Determine the (X, Y) coordinate at the center of the cell enclosing the given text.  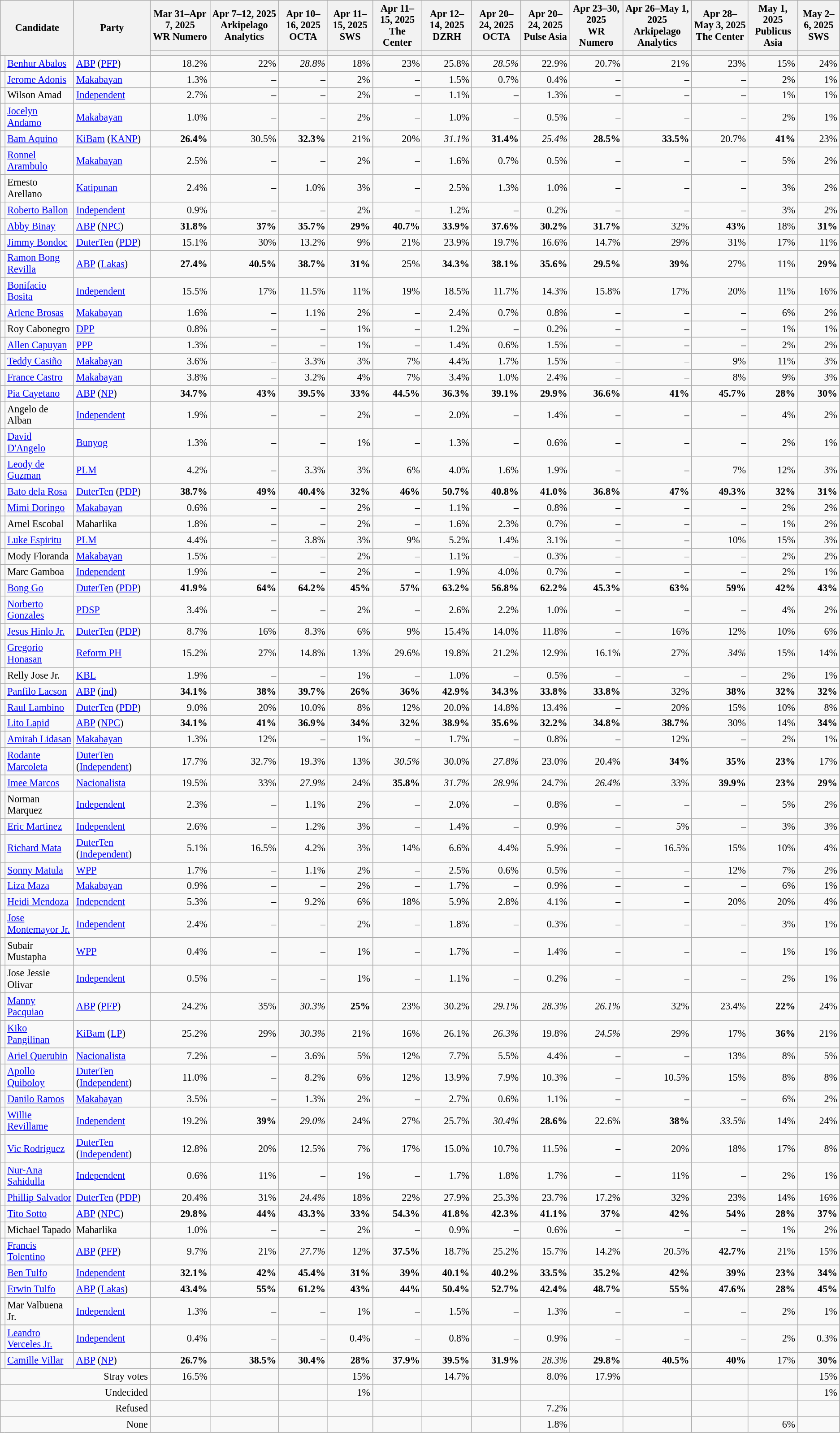
36.3% (447, 393)
21.2% (497, 654)
41.8% (447, 1214)
27.8% (497, 761)
8.0% (545, 1377)
Leody de Guzman (39, 470)
Mar 31–Apr 7, 2025WR Numero (180, 25)
35.7% (303, 226)
9.7% (180, 1251)
30.0% (447, 761)
David D'Angelo (39, 443)
Candidate (37, 28)
63% (657, 588)
32.7% (244, 761)
35.8% (397, 783)
Bam Aquino (39, 139)
Gregorio Honasan (39, 654)
Apollo Quiboloy (39, 1078)
10.0% (303, 707)
Erwin Tulfo (39, 1289)
Apr 7–12, 2025Arkipelago Analytics (244, 25)
15.1% (180, 242)
41.0% (545, 492)
57% (397, 588)
Mimi Doringo (39, 508)
11.8% (545, 632)
20.0% (447, 707)
29.9% (545, 393)
29.1% (497, 1006)
32.1% (180, 1273)
50.4% (447, 1289)
19.7% (497, 242)
31.9% (497, 1360)
Pia Cayetano (39, 393)
4.1% (545, 902)
18.5% (447, 291)
24.5% (596, 1034)
42.4% (545, 1289)
Danilo Ramos (39, 1099)
31.8% (180, 226)
35.2% (596, 1273)
8.7% (180, 632)
Kiko Pangilinan (39, 1034)
16.1% (596, 654)
45.7% (720, 393)
Jocelyn Andamo (39, 117)
Mar Valbuena Jr. (39, 1311)
14.2% (596, 1251)
22.9% (545, 63)
18.2% (180, 63)
31.1% (447, 139)
Jose Montemayor Jr. (39, 923)
61.2% (303, 1289)
8.3% (303, 632)
11.0% (180, 1078)
40.2% (497, 1273)
Angelo de Alban (39, 415)
Imee Marcos (39, 783)
12.9% (545, 654)
Bong Go (39, 588)
11.7% (497, 291)
9.0% (180, 707)
Vic Rodriguez (39, 1148)
Apr 10–16, 2025OCTA (303, 25)
7.7% (447, 1056)
Eric Martinez (39, 827)
63.2% (447, 588)
Arnel Escobal (39, 524)
9.2% (303, 902)
PPP (112, 345)
14.0% (497, 632)
16.6% (545, 242)
13.4% (545, 707)
Ramon Bong Revilla (39, 264)
40.7% (397, 226)
42.7% (720, 1251)
14.3% (545, 291)
10.5% (657, 1078)
47.6% (720, 1289)
Panfilo Lacson (39, 691)
Teddy Casiño (39, 361)
41.1% (545, 1214)
54% (720, 1214)
39.7% (303, 691)
Lito Lapid (39, 723)
17.2% (596, 1198)
36.9% (303, 723)
KBL (112, 675)
62.2% (545, 588)
28.6% (545, 1121)
40% (720, 1360)
Ariel Querubin (39, 1056)
29.6% (397, 654)
34.7% (180, 393)
25.4% (545, 139)
France Castro (39, 377)
26.7% (180, 1360)
48.7% (596, 1289)
38.9% (447, 723)
40.8% (497, 492)
Leandro Verceles Jr. (39, 1338)
Jesus Hinlo Jr. (39, 632)
22.6% (596, 1121)
Apr 28–May 3, 2025The Center (720, 25)
Luke Espiritu (39, 540)
Willie Revillame (39, 1121)
32.3% (303, 139)
Arlene Brosas (39, 313)
43.3% (303, 1214)
27.4% (180, 264)
37.5% (397, 1251)
18.7% (447, 1251)
17.9% (596, 1377)
15.7% (545, 1251)
2.2% (497, 610)
46% (397, 492)
Amirah Lidasan (39, 740)
15.5% (180, 291)
Subair Mustapha (39, 951)
24.2% (180, 1006)
59% (720, 588)
26.3% (497, 1034)
Apr 26–May 1, 2025Arkipelago Analytics (657, 25)
13.2% (303, 242)
Undecided (75, 1392)
Phillip Salvador (39, 1198)
None (75, 1424)
Francis Tolentino (39, 1251)
5.2% (447, 540)
Roberto Ballon (39, 210)
19.3% (303, 761)
42.9% (447, 691)
39.1% (497, 393)
24.4% (303, 1198)
49% (244, 492)
12.5% (303, 1148)
47% (657, 492)
38.1% (497, 264)
10.3% (545, 1078)
10.7% (497, 1148)
29.5% (596, 264)
50.7% (447, 492)
6.6% (447, 848)
2.8% (497, 902)
29.0% (303, 1121)
Ronnel Arambulo (39, 160)
Mody Floranda (39, 556)
Katipunan (112, 188)
Nur-Ana Sahidulla (39, 1175)
17.7% (180, 761)
5.1% (180, 848)
19.2% (180, 1121)
Apr 20–24, 2025OCTA (497, 25)
Liza Maza (39, 886)
37.6% (497, 226)
28.9% (497, 783)
7.9% (497, 1078)
Relly Jose Jr. (39, 675)
27.7% (303, 1251)
Michael Tapado (39, 1230)
Ben Tulfo (39, 1273)
Heidi Mendoza (39, 902)
Apr 11–15, 2025SWS (350, 25)
Benhur Abalos (39, 63)
Richard Mata (39, 848)
Roy Cabonegro (39, 329)
40.4% (303, 492)
52.7% (497, 1289)
12.8% (180, 1148)
26% (350, 691)
25.3% (497, 1198)
33.9% (447, 226)
Jimmy Bondoc (39, 242)
PDSP (112, 610)
28.8% (303, 63)
3.2% (303, 377)
49.3% (720, 492)
Apr 20–24, 2025Pulse Asia (545, 25)
8.2% (303, 1078)
Norman Marquez (39, 804)
3.1% (545, 540)
23.0% (545, 761)
Jose Jessie Olivar (39, 979)
Manny Pacquiao (39, 1006)
56.8% (497, 588)
Ernesto Arellano (39, 188)
Wilson Amad (39, 95)
34.8% (596, 723)
May 2–6, 2025SWS (818, 25)
45.4% (303, 1273)
Sonny Matula (39, 870)
Bonifacio Bosita (39, 291)
45.3% (596, 588)
DPP (112, 329)
39.9% (720, 783)
36.8% (596, 492)
43.4% (180, 1289)
Allen Capuyan (39, 345)
37.9% (397, 1360)
Marc Gamboa (39, 572)
KiBam (LP) (112, 1034)
KiBam (KANP) (112, 139)
3.5% (180, 1099)
64.2% (303, 588)
25.8% (447, 63)
Jerome Adonis (39, 79)
Reform PH (112, 654)
May 1, 2025Publicus Asia (773, 25)
24.7% (545, 783)
Tito Sotto (39, 1214)
Camille Villar (39, 1360)
Norberto Gonzales (39, 610)
13.9% (447, 1078)
36.6% (596, 393)
32.2% (545, 723)
64% (244, 588)
19.5% (180, 783)
ABP (ind) (112, 691)
Bato dela Rosa (39, 492)
41.9% (180, 588)
Apr 11–15, 2025The Center (397, 25)
Stray votes (75, 1377)
Bunyog (112, 443)
23.7% (545, 1198)
15.4% (447, 632)
42.3% (497, 1214)
20.5% (657, 1251)
Apr 23–30, 2025WR Numero (596, 25)
54.3% (397, 1214)
23.4% (720, 1006)
Rodante Marcoleta (39, 761)
Refused (75, 1408)
25.7% (447, 1121)
Abby Binay (39, 226)
23.9% (447, 242)
38.5% (244, 1360)
Party (112, 28)
15.2% (180, 654)
40.1% (447, 1273)
15.8% (596, 291)
5.3% (180, 902)
Raul Lambino (39, 707)
Apr 12–14, 2025DZRH (447, 25)
15.0% (447, 1148)
5.5% (497, 1056)
31.4% (497, 139)
44.5% (397, 393)
19% (397, 291)
